Detect which cell encompasses the target text, then output its (X, Y) center coordinate. 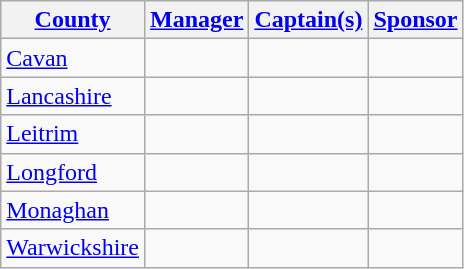
Leitrim (73, 134)
Warwickshire (73, 248)
County (73, 20)
Longford (73, 172)
Sponsor (416, 20)
Cavan (73, 58)
Lancashire (73, 96)
Monaghan (73, 210)
Manager (196, 20)
Captain(s) (308, 20)
